Search for the cell housing the specified text and yield its [x, y] center coordinate. 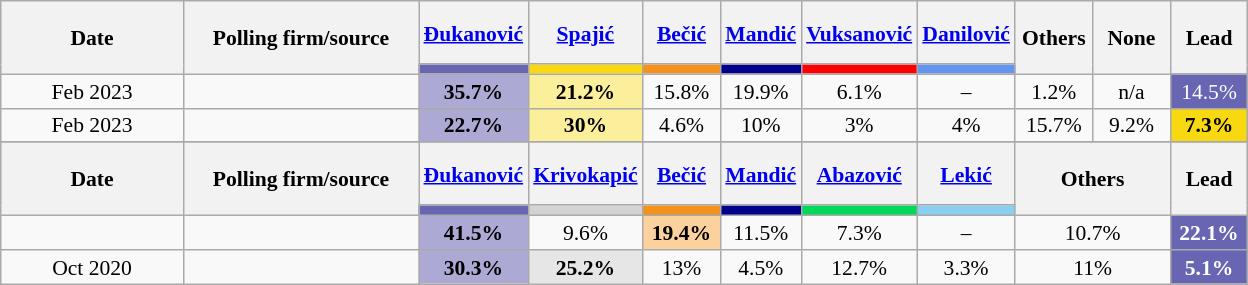
4.5% [760, 267]
30% [585, 125]
5.1% [1209, 267]
10% [760, 125]
19.4% [682, 233]
n/a [1132, 91]
19.9% [760, 91]
4.6% [682, 125]
Danilović [966, 32]
None [1132, 38]
22.7% [473, 125]
14.5% [1209, 91]
Oct 2020 [92, 267]
13% [682, 267]
3.3% [966, 267]
30.3% [473, 267]
9.6% [585, 233]
Lekić [966, 174]
10.7% [1092, 233]
15.8% [682, 91]
Krivokapić [585, 174]
1.2% [1054, 91]
21.2% [585, 91]
3% [859, 125]
11% [1092, 267]
4% [966, 125]
12.7% [859, 267]
9.2% [1132, 125]
35.7% [473, 91]
25.2% [585, 267]
15.7% [1054, 125]
Abazović [859, 174]
Spajić [585, 32]
6.1% [859, 91]
22.1% [1209, 233]
41.5% [473, 233]
11.5% [760, 233]
Vuksanović [859, 32]
